Scan for the cell matching the given text and deliver its (x, y) coordinate at center. 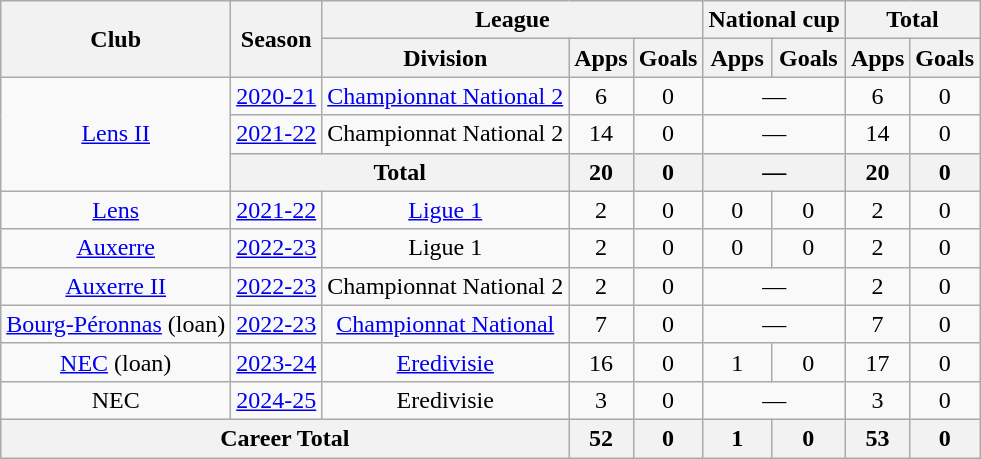
Career Total (285, 438)
Auxerre II (116, 286)
Lens II (116, 134)
National cup (774, 20)
2023-24 (276, 362)
17 (877, 362)
NEC (116, 400)
53 (877, 438)
Club (116, 39)
2020-21 (276, 96)
16 (601, 362)
Bourg-Péronnas (loan) (116, 324)
Lens (116, 210)
Auxerre (116, 248)
Season (276, 39)
Division (446, 58)
Championnat National (446, 324)
52 (601, 438)
NEC (loan) (116, 362)
League (512, 20)
2024-25 (276, 400)
